Return [x, y] of the center of cell containing provided text 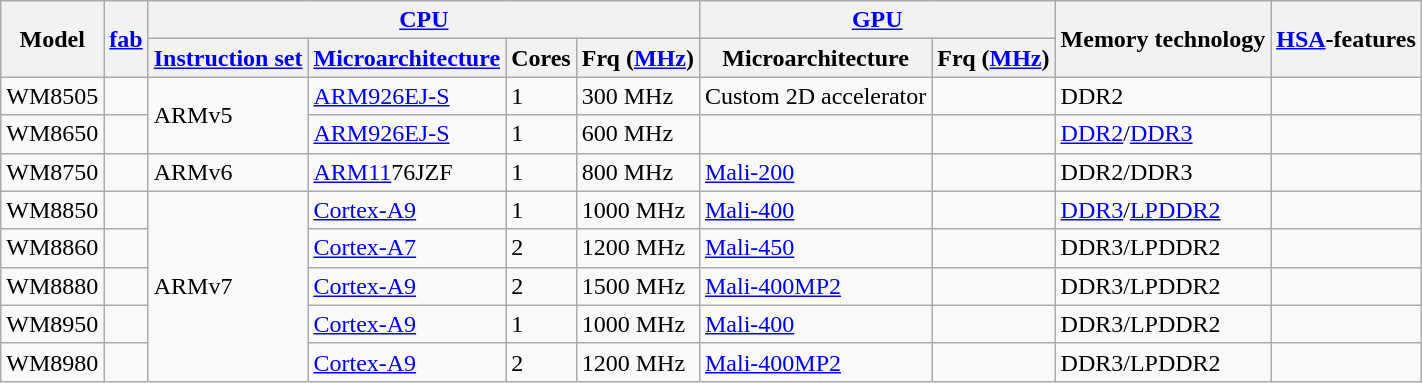
GPU [877, 20]
Cores [542, 58]
CPU [424, 20]
WM8980 [52, 362]
Model [52, 39]
Mali-200 [815, 172]
1500 MHz [638, 286]
ARMv6 [228, 172]
Custom 2D accelerator [815, 96]
ARM1176JZF [407, 172]
Memory technology [1163, 39]
800 MHz [638, 172]
WM8860 [52, 248]
ARMv7 [228, 286]
WM8850 [52, 210]
600 MHz [638, 134]
Instruction set [228, 58]
HSA-features [1346, 39]
Mali-450 [815, 248]
WM8950 [52, 324]
300 MHz [638, 96]
WM8505 [52, 96]
WM8750 [52, 172]
WM8880 [52, 286]
fab [126, 39]
Cortex-A7 [407, 248]
DDR2 [1163, 96]
ARMv5 [228, 115]
WM8650 [52, 134]
